Output the [X, Y] coordinate of the center of the cell containing the given text.  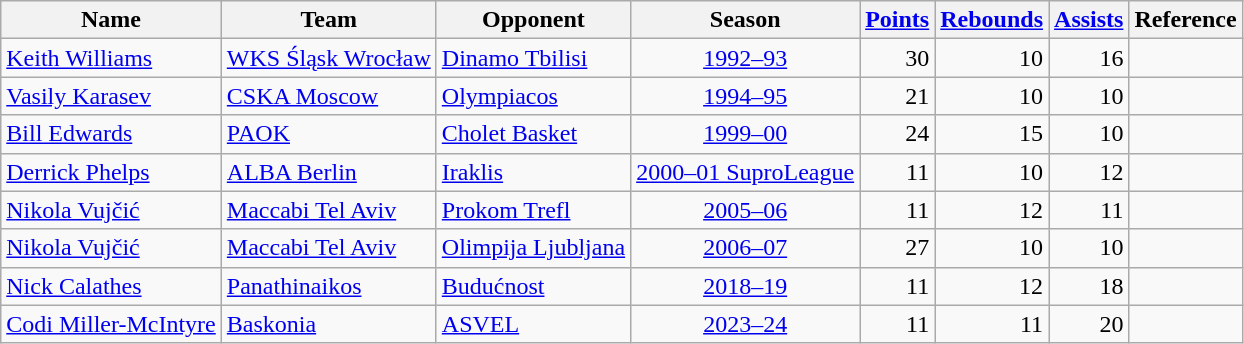
Olympiacos [533, 96]
Derrick Phelps [112, 172]
Codi Miller-McIntyre [112, 324]
Bill Edwards [112, 134]
1999–00 [746, 134]
Team [328, 20]
2000–01 SuproLeague [746, 172]
Assists [1089, 20]
Cholet Basket [533, 134]
Keith Williams [112, 58]
WKS Śląsk Wrocław [328, 58]
Reference [1186, 20]
Vasily Karasev [112, 96]
2005–06 [746, 210]
Nick Calathes [112, 286]
Iraklis [533, 172]
18 [1089, 286]
CSKA Moscow [328, 96]
ALBA Berlin [328, 172]
24 [898, 134]
30 [898, 58]
Budućnost [533, 286]
2023–24 [746, 324]
Prokom Trefl [533, 210]
15 [992, 134]
Points [898, 20]
21 [898, 96]
16 [1089, 58]
Rebounds [992, 20]
PAOK [328, 134]
Dinamo Tbilisi [533, 58]
1992–93 [746, 58]
2006–07 [746, 248]
Panathinaikos [328, 286]
Baskonia [328, 324]
ASVEL [533, 324]
1994–95 [746, 96]
Olimpija Ljubljana [533, 248]
Name [112, 20]
Opponent [533, 20]
Season [746, 20]
20 [1089, 324]
27 [898, 248]
2018–19 [746, 286]
